Provide the [x, y] coordinate of the cell's center where the given text is located.  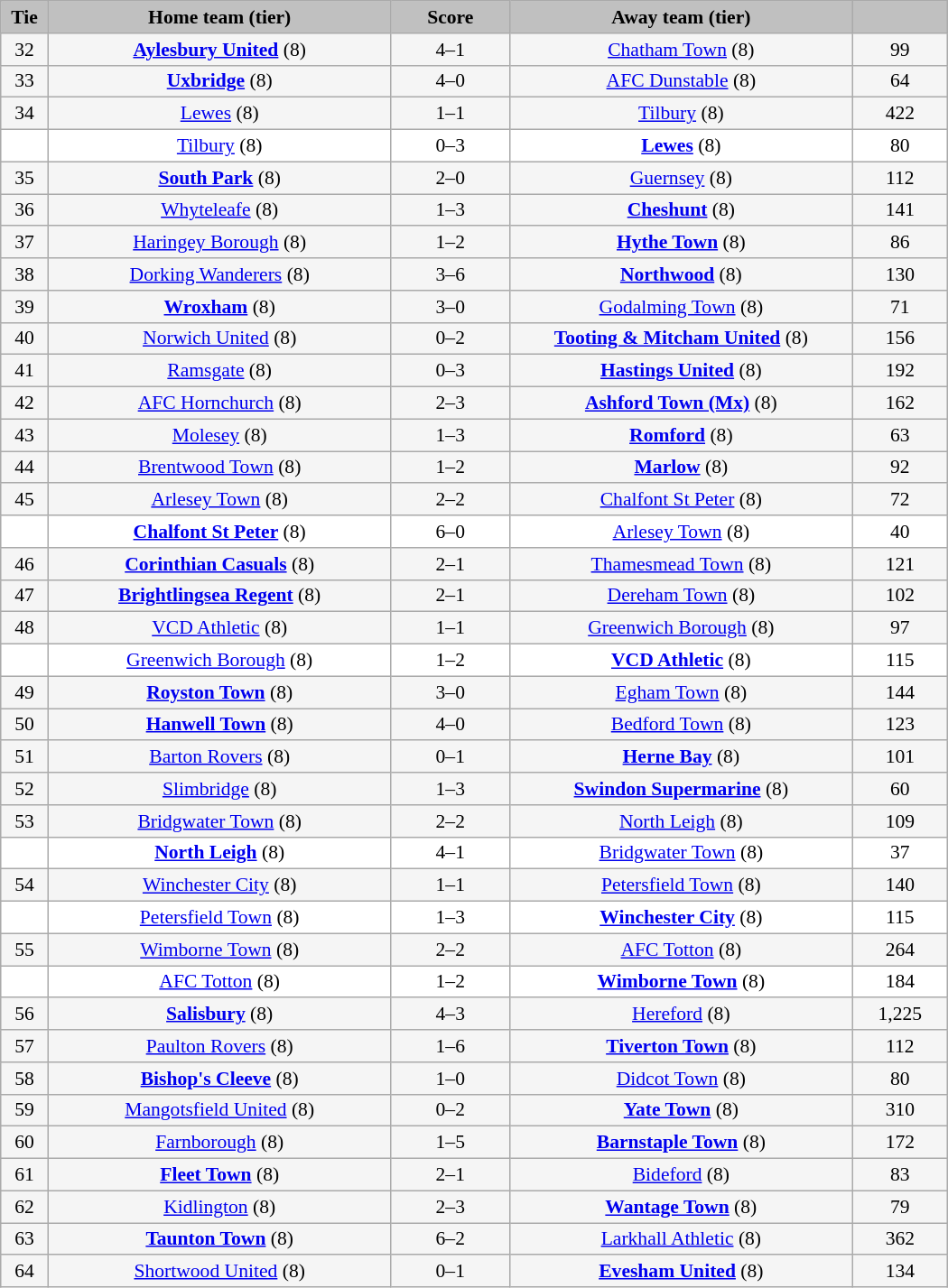
184 [899, 982]
156 [899, 338]
Brightlingsea Regent (8) [219, 596]
Evesham United (8) [681, 1272]
121 [899, 564]
Mangotsfield United (8) [219, 1110]
Barton Rovers (8) [219, 757]
Egham Town (8) [681, 692]
South Park (8) [219, 178]
92 [899, 468]
Aylesbury United (8) [219, 50]
Marlow (8) [681, 468]
41 [24, 371]
57 [24, 1046]
Didcot Town (8) [681, 1079]
Norwich United (8) [219, 338]
Bishop's Cleeve (8) [219, 1079]
Dereham Town (8) [681, 596]
Taunton Town (8) [219, 1239]
Thamesmead Town (8) [681, 564]
48 [24, 628]
71 [899, 307]
44 [24, 468]
Haringey Borough (8) [219, 243]
264 [899, 950]
Uxbridge (8) [219, 81]
Whyteleafe (8) [219, 210]
6–2 [450, 1239]
Wantage Town (8) [681, 1207]
Godalming Town (8) [681, 307]
1,225 [899, 1015]
Shortwood United (8) [219, 1272]
1–0 [450, 1079]
42 [24, 403]
Salisbury (8) [219, 1015]
2–0 [450, 178]
97 [899, 628]
Home team (tier) [219, 17]
36 [24, 210]
43 [24, 435]
102 [899, 596]
39 [24, 307]
45 [24, 500]
58 [24, 1079]
Brentwood Town (8) [219, 468]
56 [24, 1015]
34 [24, 114]
51 [24, 757]
Molesey (8) [219, 435]
61 [24, 1175]
162 [899, 403]
Tie [24, 17]
Score [450, 17]
72 [899, 500]
38 [24, 274]
46 [24, 564]
362 [899, 1239]
Farnborough (8) [219, 1143]
49 [24, 692]
134 [899, 1272]
1–6 [450, 1046]
Hythe Town (8) [681, 243]
59 [24, 1110]
Ashford Town (Mx) (8) [681, 403]
192 [899, 371]
Dorking Wanderers (8) [219, 274]
Romford (8) [681, 435]
Barnstaple Town (8) [681, 1143]
AFC Hornchurch (8) [219, 403]
47 [24, 596]
141 [899, 210]
33 [24, 81]
Wroxham (8) [219, 307]
55 [24, 950]
Hastings United (8) [681, 371]
54 [24, 885]
86 [899, 243]
Chatham Town (8) [681, 50]
Kidlington (8) [219, 1207]
Hereford (8) [681, 1015]
6–0 [450, 532]
Fleet Town (8) [219, 1175]
Herne Bay (8) [681, 757]
1–5 [450, 1143]
Slimbridge (8) [219, 789]
99 [899, 50]
172 [899, 1143]
Ramsgate (8) [219, 371]
AFC Dunstable (8) [681, 81]
62 [24, 1207]
3–6 [450, 274]
Guernsey (8) [681, 178]
Royston Town (8) [219, 692]
Swindon Supermarine (8) [681, 789]
Yate Town (8) [681, 1110]
53 [24, 821]
Corinthian Casuals (8) [219, 564]
Cheshunt (8) [681, 210]
144 [899, 692]
123 [899, 725]
83 [899, 1175]
Away team (tier) [681, 17]
Larkhall Athletic (8) [681, 1239]
Hanwell Town (8) [219, 725]
50 [24, 725]
Bedford Town (8) [681, 725]
35 [24, 178]
109 [899, 821]
Tiverton Town (8) [681, 1046]
Northwood (8) [681, 274]
140 [899, 885]
4–3 [450, 1015]
Paulton Rovers (8) [219, 1046]
Bideford (8) [681, 1175]
52 [24, 789]
101 [899, 757]
79 [899, 1207]
130 [899, 274]
422 [899, 114]
32 [24, 50]
Tooting & Mitcham United (8) [681, 338]
310 [899, 1110]
